Find where the given text appears and provide that cell's center as [x, y] coordinate. 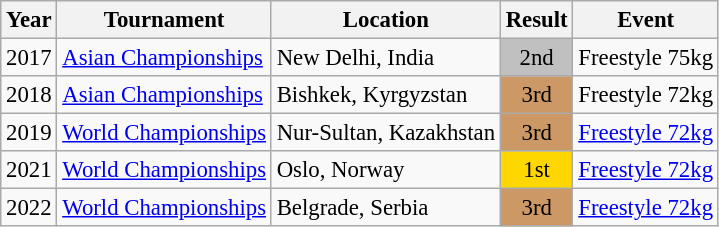
2021 [29, 170]
Event [646, 20]
2017 [29, 58]
1st [536, 170]
2nd [536, 58]
Nur-Sultan, Kazakhstan [386, 133]
2018 [29, 95]
Belgrade, Serbia [386, 208]
Freestyle 75kg [646, 58]
Tournament [164, 20]
Bishkek, Kyrgyzstan [386, 95]
Result [536, 20]
Location [386, 20]
2019 [29, 133]
Year [29, 20]
2022 [29, 208]
New Delhi, India [386, 58]
Oslo, Norway [386, 170]
